Find where the given text appears and provide that cell's center as [X, Y] coordinate. 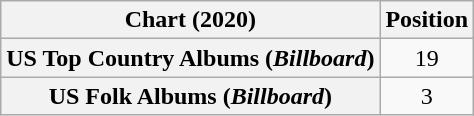
Position [427, 20]
19 [427, 58]
Chart (2020) [190, 20]
US Folk Albums (Billboard) [190, 96]
US Top Country Albums (Billboard) [190, 58]
3 [427, 96]
